Locate the cell with the specified text and output its [X, Y] center coordinate. 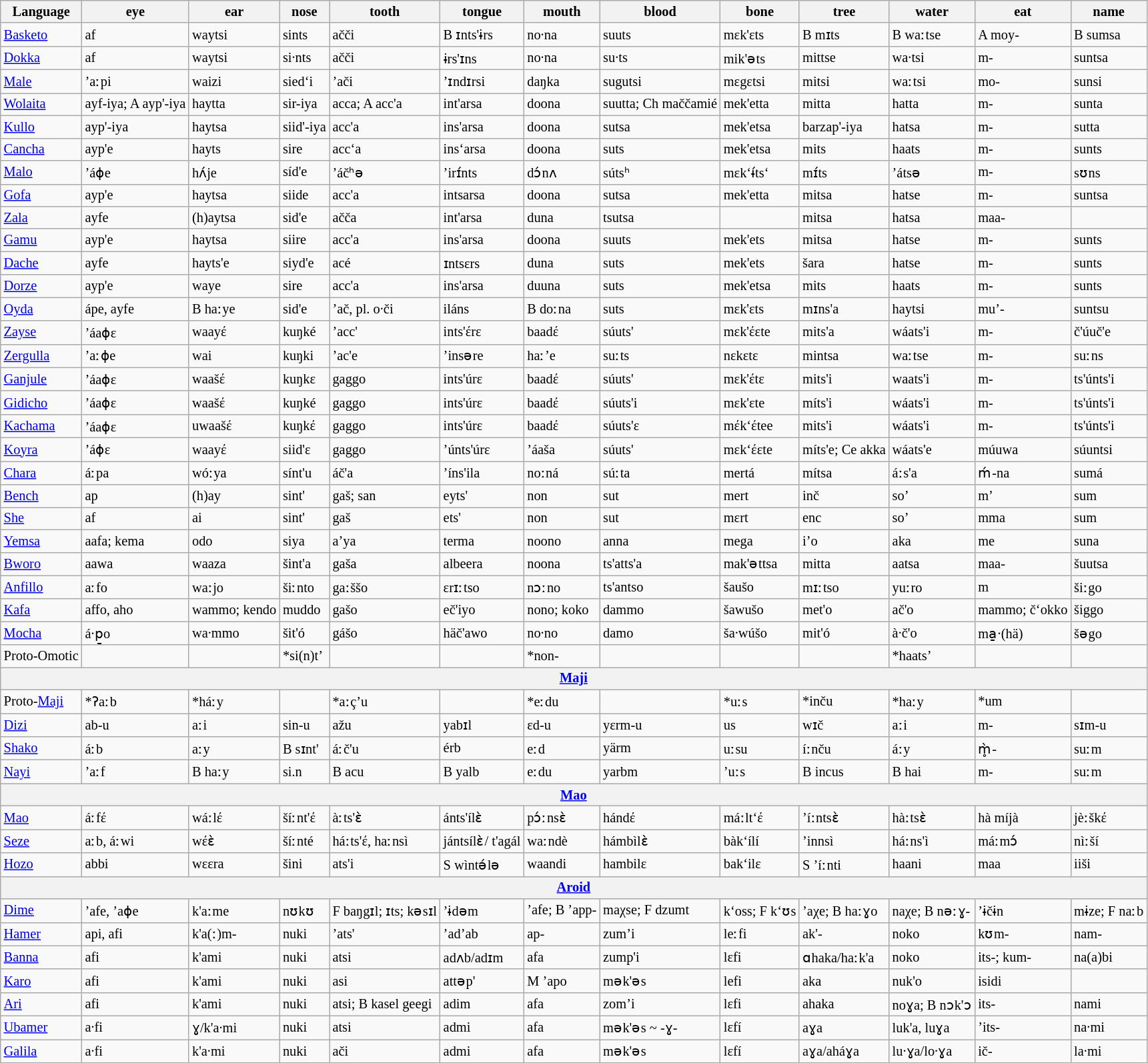
haytta [234, 104]
íːnču [844, 748]
noono [562, 541]
ɪntsεrs [482, 263]
(h)aytsa [234, 217]
suna [1109, 541]
maχse; F dzumt [660, 910]
šuutsa [1109, 564]
mεk‘ɨ́ts‘ [760, 172]
Kullo [41, 127]
’átsә [933, 172]
hayts [234, 149]
nìːší [1109, 840]
šəgo [1109, 634]
Karo [41, 980]
si.n [304, 772]
mouth [562, 11]
áːfέ [136, 818]
’áčʰә [385, 172]
érb [482, 748]
mu’- [1023, 308]
sunsi [1109, 81]
mert [760, 496]
kʊm- [1023, 934]
S ’íːnti [844, 864]
*um [1023, 702]
gaša [385, 564]
i’o [844, 541]
lu·ɣa/lo·ɣa [933, 1051]
dɔ́nʌ [562, 172]
jèːškέ [1109, 818]
its-; kum- [1023, 958]
bak‘ilε [760, 864]
gašo [385, 610]
šint'a [304, 564]
mεk‘έεte [760, 449]
šit'ó [304, 634]
B mɪts [844, 35]
mammo; č‘okko [1023, 610]
m [1023, 587]
M ’apo [562, 980]
háːts'έ, haːnsì [385, 840]
barzap'-iya [844, 127]
àːts'ὲ [385, 818]
ap- [562, 934]
áːy [933, 748]
uwaašέ [234, 425]
Dache [41, 263]
k'aːme [234, 910]
č'úuč'e [1109, 332]
waːtsi [933, 81]
inč [844, 496]
noːná [562, 472]
’acc' [385, 332]
siid'-iya [304, 127]
yarbm [660, 772]
aatsa [933, 564]
waaza [234, 564]
a’ya [385, 541]
duuna [562, 286]
albeera [482, 564]
B haːye [234, 308]
šíːnt'έ [304, 818]
Yemsa [41, 541]
She [41, 518]
suːns [1109, 356]
waye [234, 286]
*si(n)t’ [304, 656]
yεrm-u [660, 724]
máːmɔ́ [1023, 840]
ts'antso [660, 587]
Banna [41, 958]
hà míjà [1023, 818]
súuts'ε [660, 425]
wai [234, 356]
haani [933, 864]
siyd'e [304, 263]
’ɨčɨn [1023, 910]
B ɪnts'ɨrs [482, 35]
(h)ay [234, 496]
B hai [933, 772]
tongue [482, 11]
Gidicho [41, 403]
*inču [844, 702]
*non- [562, 656]
’afe, ’aɸe [136, 910]
Bench [41, 496]
zum’i [660, 934]
na(a)bi [1109, 958]
hatta [933, 104]
nono; koko [562, 610]
mεk'έtε [760, 379]
suntsu [1109, 308]
terma [482, 541]
’ac'e [385, 356]
wáats'e [933, 449]
nɔːno [562, 587]
míts'e; Ce akka [844, 449]
waːtse [933, 356]
mɪːtso [844, 587]
B yalb [482, 772]
aafa; kema [136, 541]
waːjo [234, 587]
aɣa/aháɣa [844, 1051]
haytsi [933, 308]
B waːtse [933, 35]
suutta; Ch maččamié [660, 104]
áːb [136, 748]
haː’e [562, 356]
tree [844, 11]
tsutsa [660, 217]
m’ [1023, 496]
k‘oss; F k‘ʊs [760, 910]
mítsa [844, 472]
áːpa [136, 472]
sunta [1109, 104]
name [1109, 11]
Malo [41, 172]
sumá [1109, 472]
súuntsi [1109, 449]
šaušo [760, 587]
šiːnto [304, 587]
waats'i [933, 379]
ánts'ílὲ [482, 818]
Koyra [41, 449]
asi [385, 980]
ear [234, 11]
aawa [136, 564]
aːfo [136, 587]
attәp' [482, 980]
Hamer [41, 934]
ab-u [136, 724]
šini [304, 864]
Anfillo [41, 587]
sugutsi [660, 81]
’áaša [562, 449]
mintsa [844, 356]
its- [1023, 1004]
’irɪ́nts [482, 172]
súuts'i [660, 403]
’its- [1023, 1027]
B acu [385, 772]
gaːššo [385, 587]
Oyda [41, 308]
mertá [760, 472]
acé [385, 263]
A moy- [1023, 35]
mo- [1023, 81]
ɑhaka/haːk'a [844, 958]
gaš; san [385, 496]
sútsʰ [660, 172]
šíːnté [304, 840]
mək'əs ~ -ɣ- [660, 1027]
uːsu [760, 748]
B sumsa [1109, 35]
su·ts [660, 57]
iiši [1109, 864]
anna [660, 541]
ts'atts'a [660, 564]
Aroid [574, 888]
eyts' [482, 496]
kuŋkε [304, 379]
’innsì [844, 840]
Nayi [41, 772]
Chara [41, 472]
Zala [41, 217]
’ad’ab [482, 934]
wεεra [234, 864]
odo [234, 541]
siire [304, 240]
Hozo [41, 864]
Ganjule [41, 379]
ats'i [385, 864]
mak'әttsa [760, 564]
Language [41, 11]
sied‘i [304, 81]
B doːna [562, 308]
Maji [574, 678]
maa [1023, 864]
Gamu [41, 240]
Gofa [41, 195]
aːb, áːwi [136, 840]
water [933, 11]
mεrt [760, 518]
mits'a [844, 332]
mεgεtsi [760, 81]
’áɸe [136, 172]
’uːs [760, 772]
sutta [1109, 127]
eat [1023, 11]
hámbìlὲ [660, 840]
á·p̱o [136, 634]
mεk'εte [760, 403]
’afe; B ’app- [562, 910]
hʌ́je [234, 172]
kuŋkέ [304, 425]
sints [304, 35]
mittse [844, 57]
B incus [844, 772]
wa·tsi [933, 57]
eːdu [562, 772]
sin-u [304, 724]
šiggo [1109, 610]
acc‘a [385, 149]
isidi [1023, 980]
háːns'ì [933, 840]
’insәre [482, 356]
yuːro [933, 587]
nʊkʊ [304, 910]
damo [660, 634]
mitsi [844, 81]
suːts [660, 356]
aːy [234, 748]
à·č'o [933, 634]
ɣ/k'a·mi [234, 1027]
aɣa [844, 1027]
ḿ-na [1023, 472]
Seze [41, 840]
wóːya [234, 472]
zom’i [660, 1004]
abbi [136, 864]
Basketo [41, 35]
no·no [562, 634]
mega [760, 541]
adʌb/adɪm [482, 958]
ints'έrε [482, 332]
us [760, 724]
gášo [385, 634]
luk'a, luɣa [933, 1027]
noona [562, 564]
siid'ε [304, 449]
súːta [660, 472]
eːd [562, 748]
ap [136, 496]
ayf-iya; A ayp'-iya [136, 104]
ets' [482, 518]
εd-u [562, 724]
Dizi [41, 724]
*ʔaːb [136, 702]
mma [1023, 518]
sʊns [1109, 172]
sɪm-u [1109, 724]
ači [385, 1051]
Wolaita [41, 104]
gaš [385, 518]
wammo; kendo [234, 610]
affo, aho [136, 610]
ins‘arsa [482, 149]
*háːy [234, 702]
acca; A acc'a [385, 104]
kuŋki [304, 356]
Ari [41, 1004]
mέk‘έtee [760, 425]
B sɪnt' [304, 748]
Zayse [41, 332]
Cancha [41, 149]
enc [844, 518]
ak'- [844, 934]
Male [41, 81]
ačča [385, 217]
me [1023, 541]
šawušo [760, 610]
ič- [1023, 1051]
wáːlέ [234, 818]
mεk'έεte [760, 332]
mɨze; F naːb [1109, 910]
ač'o [933, 610]
Proto-Omotic [41, 656]
*aːç’u [385, 702]
S wìntə́lә [482, 864]
nami [1109, 1004]
leːfi [760, 934]
Proto-Maji [41, 702]
’íːntsὲ [844, 818]
hándέ [660, 818]
wέὲ [234, 840]
Ubamer [41, 1027]
eč'iyo [482, 610]
muddo [304, 610]
ahaka [844, 1004]
noɣa; B nɔk'ɔ [933, 1004]
’ɪndɪrsi [482, 81]
bone [760, 11]
eye [136, 11]
’ɨdәm [482, 910]
waizi [234, 81]
sínt'u [304, 472]
*eːdu [562, 702]
iláns [482, 308]
met'o [844, 610]
ápe, ayfe [136, 308]
’aːf [136, 772]
siya [304, 541]
dammo [660, 610]
waandi [562, 864]
ša·wúšo [760, 634]
häč'awo [482, 634]
mɪ́ts [844, 172]
Kachama [41, 425]
si·nts [304, 57]
mɪns'a [844, 308]
wɪč [844, 724]
api, afi [136, 934]
síd'e [304, 172]
yärm [660, 748]
áč'a [385, 472]
šara [844, 263]
siide [304, 195]
*haats’ [933, 656]
*uːs [760, 702]
Galila [41, 1051]
hambilε [660, 864]
Dime [41, 910]
adim [482, 1004]
k'a(ː)m- [234, 934]
áːč'u [385, 748]
hàːtsὲ [933, 818]
’ač, pl. o·či [385, 308]
naχe; B nәːɣ- [933, 910]
m̥̀- [1023, 748]
Shako [41, 748]
εrɪːtso [482, 587]
múuwa [1023, 449]
’aːpi [136, 81]
’aχe; B haːɣo [844, 910]
’íns'ila [482, 472]
k'a·mi [234, 1051]
mik'әts [760, 57]
la·mi [1109, 1051]
’aːɸe [136, 356]
bàk‘ílí [760, 840]
Dorze [41, 286]
ma̱·(hä) [1023, 634]
intsarsa [482, 195]
míts'i [844, 403]
atsi; B kasel geegi [385, 1004]
’ači [385, 81]
tooth [385, 11]
yabɪl [482, 724]
B haːy [234, 772]
lefi [760, 980]
nuk'o [933, 980]
’áɸε [136, 449]
Zergulla [41, 356]
’ats' [385, 934]
nose [304, 11]
na·mi [1109, 1027]
mit'ó [844, 634]
máːlt‘έ [760, 818]
Kafa [41, 610]
ayp'-iya [136, 127]
Dokka [41, 57]
*haːy [933, 702]
waːndè [562, 840]
F baŋgɪl; ɪts; kәsɪl [385, 910]
hayts'e [234, 263]
blood [660, 11]
nεkεtε [760, 356]
ai [234, 518]
ažu [385, 724]
zump'i [660, 958]
sir-iya [304, 104]
áːs'a [933, 472]
wa·mmo [234, 634]
Mocha [41, 634]
ɨrs'ɪns [482, 57]
Bworo [41, 564]
’únts'úrε [482, 449]
nam- [1109, 934]
daŋka [562, 81]
jántsílὲ/ t'agál [482, 840]
pɔ́ːnsὲ [562, 818]
šiːgo [1109, 587]
